Extract the (x, y) coordinate from the center of the cell holding the provided text.  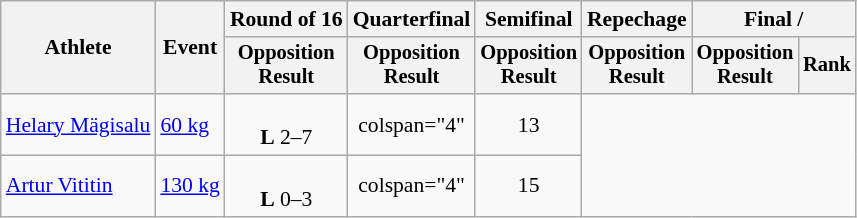
Quarterfinal (412, 19)
L 0–3 (286, 186)
Artur Vititin (78, 186)
L 2–7 (286, 124)
Repechage (637, 19)
Event (190, 48)
Helary Mägisalu (78, 124)
Semifinal (528, 19)
130 kg (190, 186)
Rank (827, 66)
Round of 16 (286, 19)
60 kg (190, 124)
13 (528, 124)
Final / (774, 19)
Athlete (78, 48)
15 (528, 186)
